Output the [x, y] coordinate of the center of the cell containing the given text.  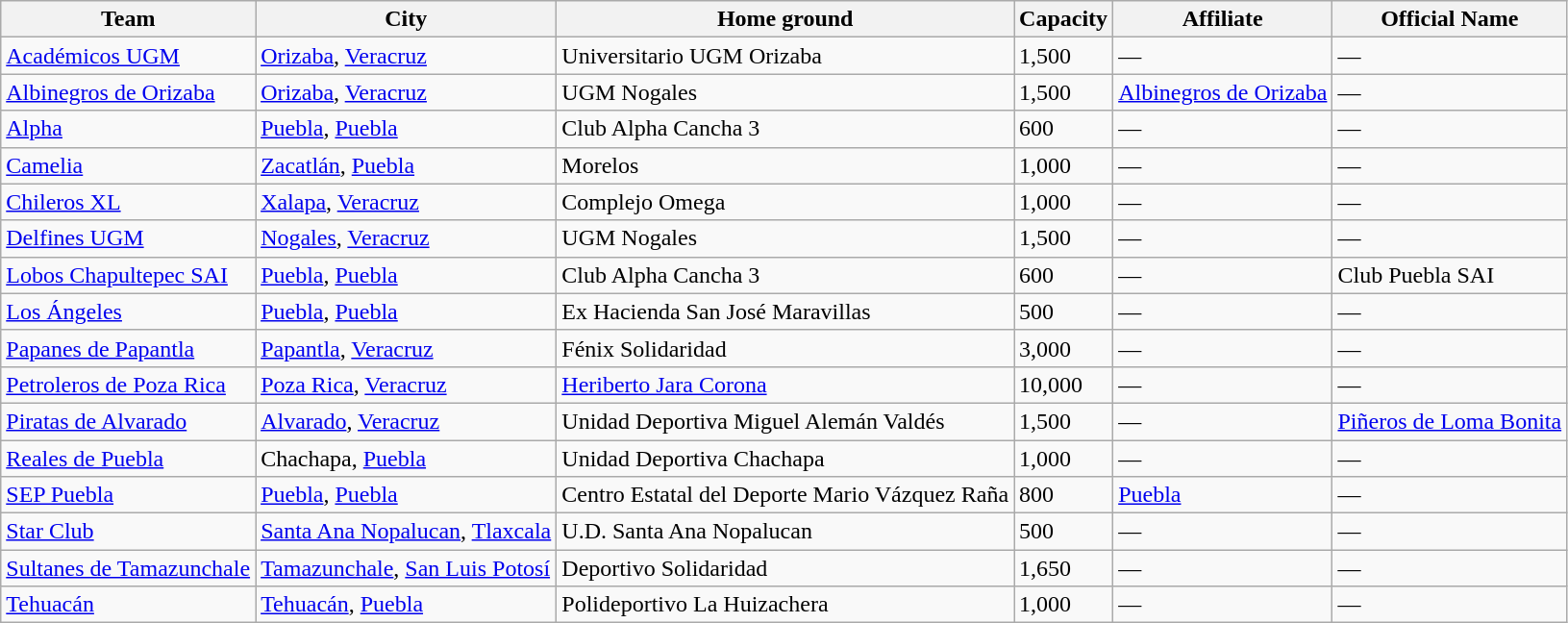
Piratas de Alvarado [129, 421]
Sultanes de Tamazunchale [129, 568]
Académicos UGM [129, 56]
Santa Ana Nopalucan, Tlaxcala [406, 532]
Deportivo Solidaridad [785, 568]
Team [129, 19]
Xalapa, Veracruz [406, 202]
Morelos [785, 165]
Zacatlán, Puebla [406, 165]
Official Name [1450, 19]
Polideportivo La Huizachera [785, 605]
Petroleros de Poza Rica [129, 385]
Camelia [129, 165]
800 [1063, 495]
Club Puebla SAI [1450, 275]
Tehuacán, Puebla [406, 605]
Alvarado, Veracruz [406, 421]
Puebla [1223, 495]
Delfines UGM [129, 238]
Heriberto Jara Corona [785, 385]
Nogales, Veracruz [406, 238]
Ex Hacienda San José Maravillas [785, 311]
1,650 [1063, 568]
Reales de Puebla [129, 459]
Unidad Deportiva Chachapa [785, 459]
Los Ángeles [129, 311]
Capacity [1063, 19]
Chileros XL [129, 202]
Unidad Deportiva Miguel Alemán Valdés [785, 421]
Centro Estatal del Deporte Mario Vázquez Raña [785, 495]
Tehuacán [129, 605]
Lobos Chapultepec SAI [129, 275]
Fénix Solidaridad [785, 348]
Poza Rica, Veracruz [406, 385]
Piñeros de Loma Bonita [1450, 421]
Star Club [129, 532]
Tamazunchale, San Luis Potosí [406, 568]
City [406, 19]
Alpha [129, 129]
3,000 [1063, 348]
Chachapa, Puebla [406, 459]
SEP Puebla [129, 495]
Universitario UGM Orizaba [785, 56]
Complejo Omega [785, 202]
Home ground [785, 19]
10,000 [1063, 385]
Papantla, Veracruz [406, 348]
Affiliate [1223, 19]
Papanes de Papantla [129, 348]
U.D. Santa Ana Nopalucan [785, 532]
